Pinpoint the cell where the given text exists, returning its [x, y] midpoint coordinate. 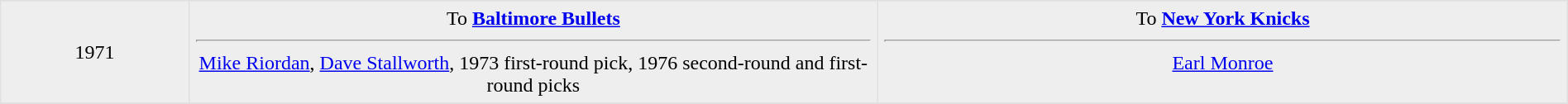
1971 [94, 52]
To New York KnicksEarl Monroe [1223, 52]
To Baltimore BulletsMike Riordan, Dave Stallworth, 1973 first-round pick, 1976 second-round and first-round picks [533, 52]
